Return (x, y) of the center of cell containing provided text 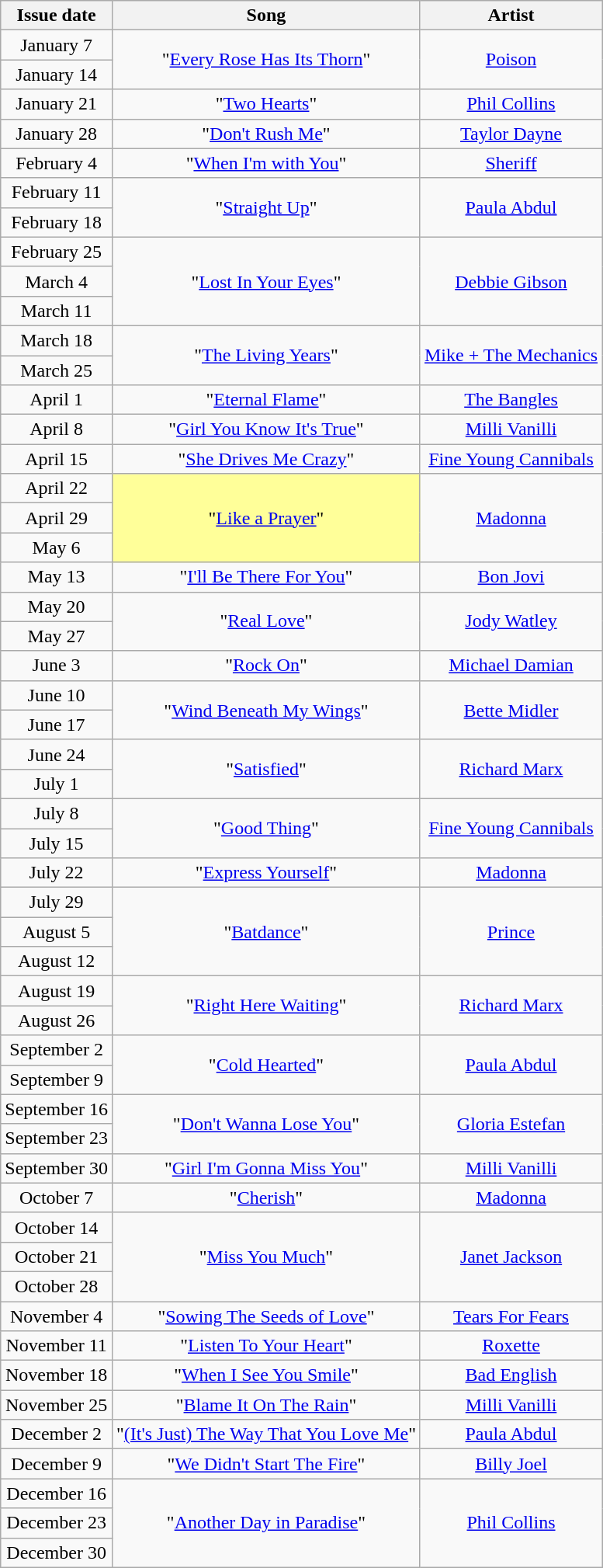
"The Living Years" (265, 355)
April 22 (57, 488)
December 16 (57, 1493)
"Good Thing" (265, 828)
February 11 (57, 193)
September 30 (57, 1168)
May 6 (57, 548)
"Eternal Flame" (265, 400)
"Like a Prayer" (265, 518)
"Girl I'm Gonna Miss You" (265, 1168)
"Another Day in Paradise" (265, 1523)
"Cherish" (265, 1198)
Gloria Estefan (511, 1124)
"Blame It On The Rain" (265, 1405)
Mike + The Mechanics (511, 355)
August 5 (57, 932)
September 9 (57, 1080)
"Two Hearts" (265, 104)
"Batdance" (265, 932)
Issue date (57, 16)
"Lost In Your Eyes" (265, 281)
October 21 (57, 1257)
Prince (511, 932)
June 24 (57, 754)
December 30 (57, 1552)
February 18 (57, 222)
March 25 (57, 370)
September 23 (57, 1139)
"Listen To Your Heart" (265, 1346)
January 28 (57, 134)
"Don't Wanna Lose You" (265, 1124)
April 29 (57, 518)
June 10 (57, 695)
Jody Watley (511, 621)
"Cold Hearted" (265, 1065)
March 11 (57, 311)
March 4 (57, 281)
April 8 (57, 429)
November 4 (57, 1316)
"Express Yourself" (265, 873)
October 14 (57, 1227)
"Sowing The Seeds of Love" (265, 1316)
Poison (511, 60)
Debbie Gibson (511, 281)
December 2 (57, 1434)
July 29 (57, 902)
Bad English (511, 1375)
"When I See You Smile" (265, 1375)
Sheriff (511, 163)
"Rock On" (265, 666)
January 21 (57, 104)
Bette Midler (511, 710)
"Miss You Much" (265, 1257)
"Wind Beneath My Wings" (265, 710)
August 12 (57, 961)
December 23 (57, 1523)
"She Drives Me Crazy" (265, 459)
November 18 (57, 1375)
"When I'm with You" (265, 163)
July 22 (57, 873)
Roxette (511, 1346)
September 2 (57, 1050)
June 17 (57, 725)
The Bangles (511, 400)
January 14 (57, 75)
January 7 (57, 45)
April 15 (57, 459)
June 3 (57, 666)
November 11 (57, 1346)
Song (265, 16)
"We Didn't Start The Fire" (265, 1464)
July 8 (57, 813)
"Straight Up" (265, 207)
July 1 (57, 784)
Michael Damian (511, 666)
"Right Here Waiting" (265, 1006)
"Satisfied" (265, 769)
Billy Joel (511, 1464)
March 18 (57, 340)
July 15 (57, 843)
"(It's Just) The Way That You Love Me" (265, 1434)
December 9 (57, 1464)
"Don't Rush Me" (265, 134)
Bon Jovi (511, 577)
"Real Love" (265, 621)
August 26 (57, 1020)
October 7 (57, 1198)
August 19 (57, 991)
February 25 (57, 252)
"Every Rose Has Its Thorn" (265, 60)
April 1 (57, 400)
Taylor Dayne (511, 134)
Tears For Fears (511, 1316)
November 25 (57, 1405)
October 28 (57, 1286)
May 27 (57, 636)
"I'll Be There For You" (265, 577)
"Girl You Know It's True" (265, 429)
February 4 (57, 163)
Artist (511, 16)
Janet Jackson (511, 1257)
May 13 (57, 577)
May 20 (57, 607)
September 16 (57, 1109)
